For the text-containing cell, return its midpoint in [x, y] coordinate format. 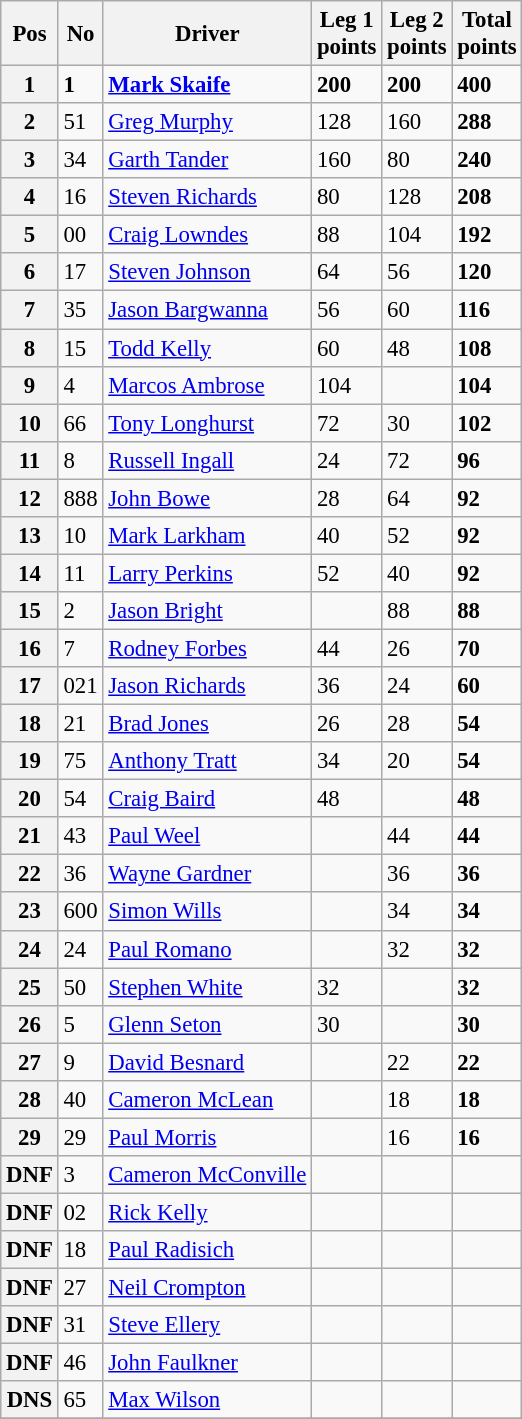
14 [30, 573]
Steven Richards [208, 197]
Russell Ingall [208, 460]
192 [487, 235]
51 [80, 122]
Max Wilson [208, 1400]
02 [80, 1212]
31 [80, 1325]
Mark Skaife [208, 85]
23 [30, 912]
Rodney Forbes [208, 648]
DNS [30, 1400]
No [80, 34]
600 [80, 912]
240 [487, 160]
65 [80, 1400]
Rick Kelly [208, 1212]
35 [80, 310]
43 [80, 836]
Glenn Seton [208, 1024]
Simon Wills [208, 912]
Greg Murphy [208, 122]
70 [487, 648]
Stephen White [208, 987]
Craig Lowndes [208, 235]
Steve Ellery [208, 1325]
00 [80, 235]
Wayne Gardner [208, 874]
208 [487, 197]
Jason Richards [208, 686]
Paul Weel [208, 836]
Marcos Ambrose [208, 385]
Todd Kelly [208, 348]
400 [487, 85]
John Bowe [208, 498]
888 [80, 498]
66 [80, 423]
Jason Bargwanna [208, 310]
Pos [30, 34]
Paul Romano [208, 949]
96 [487, 460]
Larry Perkins [208, 573]
John Faulkner [208, 1363]
Cameron McConville [208, 1175]
Leg 2points [417, 34]
19 [30, 761]
50 [80, 987]
Paul Morris [208, 1137]
Cameron McLean [208, 1100]
120 [487, 273]
Jason Bright [208, 611]
75 [80, 761]
David Besnard [208, 1062]
116 [487, 310]
Totalpoints [487, 34]
13 [30, 536]
Brad Jones [208, 724]
Driver [208, 34]
Paul Radisich [208, 1250]
108 [487, 348]
Leg 1points [347, 34]
Mark Larkham [208, 536]
25 [30, 987]
Steven Johnson [208, 273]
021 [80, 686]
12 [30, 498]
Craig Baird [208, 799]
102 [487, 423]
288 [487, 122]
Neil Crompton [208, 1288]
Garth Tander [208, 160]
Anthony Tratt [208, 761]
6 [30, 273]
46 [80, 1363]
Tony Longhurst [208, 423]
